Extract the (x, y) coordinate from the center of the cell holding the provided text.  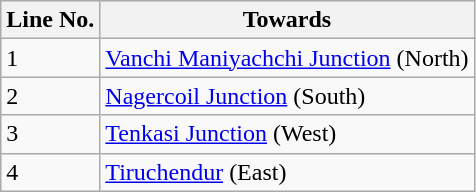
Line No. (50, 20)
2 (50, 96)
1 (50, 58)
Towards (287, 20)
4 (50, 172)
3 (50, 134)
Tiruchendur (East) (287, 172)
Vanchi Maniyachchi Junction (North) (287, 58)
Nagercoil Junction (South) (287, 96)
Tenkasi Junction (West) (287, 134)
